For the text-containing cell, return its midpoint in [X, Y] coordinate format. 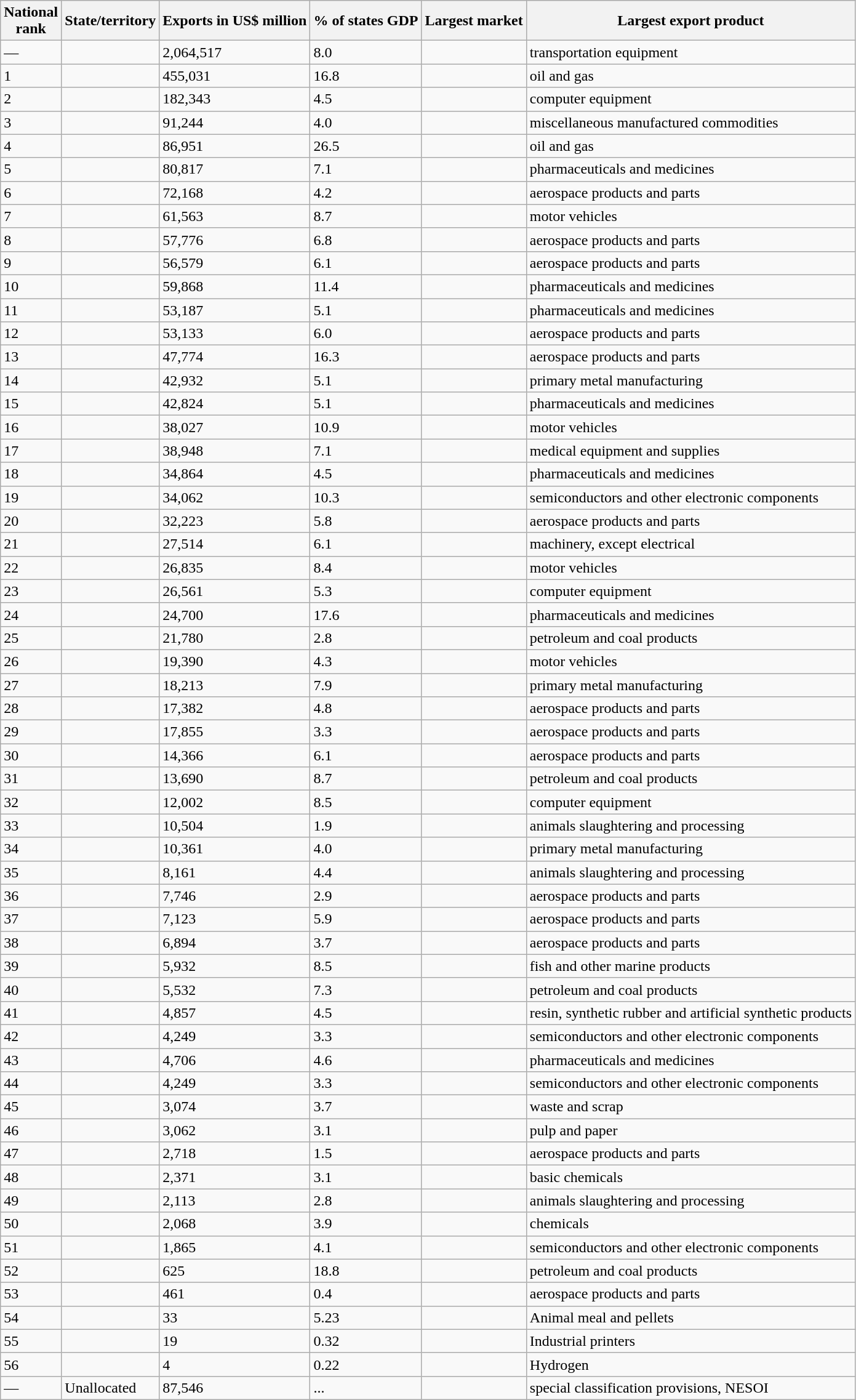
Industrial printers [690, 1341]
7.3 [366, 989]
34,062 [235, 497]
32,223 [235, 521]
13,690 [235, 779]
14,366 [235, 755]
27,514 [235, 544]
machinery, except electrical [690, 544]
Hydrogen [690, 1364]
6.8 [366, 239]
4.3 [366, 661]
Exports in US$ million [235, 21]
37 [31, 919]
55 [31, 1341]
59,868 [235, 286]
Unallocated [111, 1388]
3,062 [235, 1130]
2,068 [235, 1224]
4,857 [235, 1013]
special classification provisions, NESOI [690, 1388]
86,951 [235, 146]
40 [31, 989]
4.8 [366, 709]
30 [31, 755]
basic chemicals [690, 1177]
38,948 [235, 451]
2,371 [235, 1177]
miscellaneous manufactured commodities [690, 123]
3,074 [235, 1107]
25 [31, 638]
5.8 [366, 521]
27 [31, 685]
7 [31, 216]
87,546 [235, 1388]
26.5 [366, 146]
12 [31, 334]
resin, synthetic rubber and artificial synthetic products [690, 1013]
7,746 [235, 896]
5.3 [366, 591]
% of states GDP [366, 21]
pulp and paper [690, 1130]
47,774 [235, 357]
21 [31, 544]
4.4 [366, 872]
625 [235, 1271]
3 [31, 123]
11 [31, 310]
29 [31, 732]
1.9 [366, 826]
91,244 [235, 123]
4,706 [235, 1060]
44 [31, 1084]
80,817 [235, 169]
17,382 [235, 709]
52 [31, 1271]
2 [31, 99]
10,361 [235, 849]
waste and scrap [690, 1107]
20 [31, 521]
42,824 [235, 404]
16 [31, 427]
72,168 [235, 193]
6 [31, 193]
42,932 [235, 380]
45 [31, 1107]
0.4 [366, 1294]
0.22 [366, 1364]
8.0 [366, 52]
56,579 [235, 263]
Animal meal and pellets [690, 1318]
47 [31, 1154]
41 [31, 1013]
4.2 [366, 193]
... [366, 1388]
31 [31, 779]
chemicals [690, 1224]
61,563 [235, 216]
2.9 [366, 896]
8,161 [235, 872]
50 [31, 1224]
State/territory [111, 21]
15 [31, 404]
10 [31, 286]
6,894 [235, 943]
23 [31, 591]
14 [31, 380]
5.9 [366, 919]
19,390 [235, 661]
7,123 [235, 919]
18.8 [366, 1271]
17 [31, 451]
461 [235, 1294]
26,561 [235, 591]
1,865 [235, 1247]
21,780 [235, 638]
8 [31, 239]
24,700 [235, 614]
2,113 [235, 1201]
16.8 [366, 76]
7.9 [366, 685]
medical equipment and supplies [690, 451]
53,133 [235, 334]
42 [31, 1036]
56 [31, 1364]
24 [31, 614]
4.6 [366, 1060]
2,064,517 [235, 52]
32 [31, 802]
16.3 [366, 357]
38,027 [235, 427]
39 [31, 966]
12,002 [235, 802]
54 [31, 1318]
34,864 [235, 474]
5,932 [235, 966]
36 [31, 896]
1 [31, 76]
Largest export product [690, 21]
48 [31, 1177]
10,504 [235, 826]
34 [31, 849]
35 [31, 872]
Largest market [474, 21]
18 [31, 474]
18,213 [235, 685]
28 [31, 709]
13 [31, 357]
43 [31, 1060]
11.4 [366, 286]
fish and other marine products [690, 966]
26,835 [235, 568]
51 [31, 1247]
26 [31, 661]
transportation equipment [690, 52]
0.32 [366, 1341]
4.1 [366, 1247]
38 [31, 943]
57,776 [235, 239]
5,532 [235, 989]
6.0 [366, 334]
22 [31, 568]
8.4 [366, 568]
17,855 [235, 732]
9 [31, 263]
3.9 [366, 1224]
46 [31, 1130]
5 [31, 169]
10.3 [366, 497]
182,343 [235, 99]
17.6 [366, 614]
455,031 [235, 76]
53,187 [235, 310]
5.23 [366, 1318]
49 [31, 1201]
Nationalrank [31, 21]
2,718 [235, 1154]
10.9 [366, 427]
53 [31, 1294]
1.5 [366, 1154]
